Detect which cell encompasses the target text, then output its (X, Y) center coordinate. 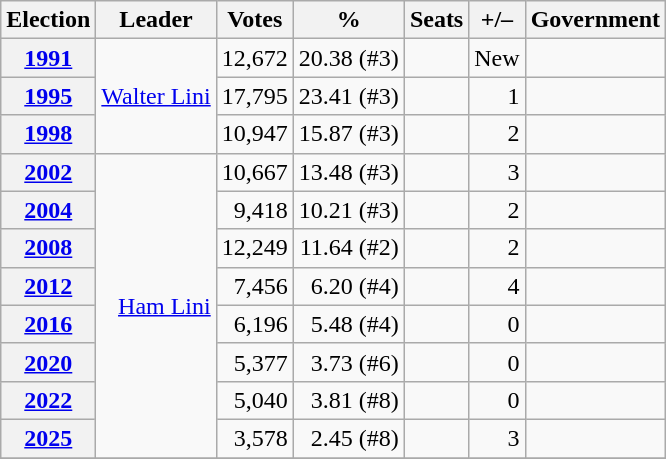
3.81 (#8) (348, 400)
2004 (48, 210)
10.21 (#3) (348, 210)
3.73 (#6) (348, 362)
17,795 (254, 96)
1998 (48, 134)
5.48 (#4) (348, 324)
9,418 (254, 210)
2002 (48, 172)
20.38 (#3) (348, 58)
2025 (48, 438)
12,672 (254, 58)
2.45 (#8) (348, 438)
Votes (254, 20)
5,377 (254, 362)
12,249 (254, 248)
5,040 (254, 400)
15.87 (#3) (348, 134)
Leader (156, 20)
+/– (497, 20)
13.48 (#3) (348, 172)
New (497, 58)
1 (497, 96)
Ham Lini (156, 305)
1995 (48, 96)
2016 (48, 324)
2008 (48, 248)
7,456 (254, 286)
10,667 (254, 172)
1991 (48, 58)
Seats (436, 20)
6.20 (#4) (348, 286)
6,196 (254, 324)
10,947 (254, 134)
Walter Lini (156, 96)
Election (48, 20)
11.64 (#2) (348, 248)
4 (497, 286)
2020 (48, 362)
3,578 (254, 438)
2022 (48, 400)
Government (595, 20)
% (348, 20)
23.41 (#3) (348, 96)
2012 (48, 286)
